Capture the cell that displays the provided text and extract its (X, Y) central coordinate. 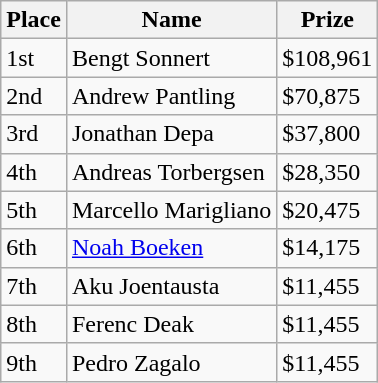
$70,875 (328, 96)
4th (34, 172)
1st (34, 58)
3rd (34, 134)
Noah Boeken (171, 248)
7th (34, 286)
2nd (34, 96)
Jonathan Depa (171, 134)
Pedro Zagalo (171, 362)
Aku Joentausta (171, 286)
Andreas Torbergsen (171, 172)
$37,800 (328, 134)
$14,175 (328, 248)
$108,961 (328, 58)
6th (34, 248)
Andrew Pantling (171, 96)
Ferenc Deak (171, 324)
Marcello Marigliano (171, 210)
Name (171, 20)
8th (34, 324)
5th (34, 210)
9th (34, 362)
Bengt Sonnert (171, 58)
$28,350 (328, 172)
Prize (328, 20)
Place (34, 20)
$20,475 (328, 210)
